For the text-containing cell, return its midpoint in [X, Y] coordinate format. 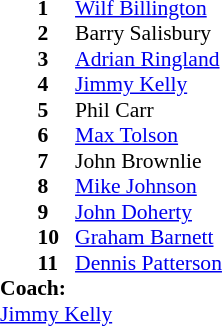
John Brownlie [148, 161]
John Doherty [148, 212]
Coach: [111, 289]
Graham Barnett [148, 237]
Jimmy Kelly [148, 85]
Mike Johnson [148, 187]
8 [57, 187]
9 [57, 212]
Adrian Ringland [148, 59]
11 [57, 263]
Dennis Patterson [148, 263]
3 [57, 59]
10 [57, 237]
7 [57, 161]
Max Tolson [148, 135]
2 [57, 33]
Barry Salisbury [148, 33]
Phil Carr [148, 110]
5 [57, 110]
4 [57, 85]
6 [57, 135]
